For the text-containing cell, return its midpoint in (X, Y) coordinate format. 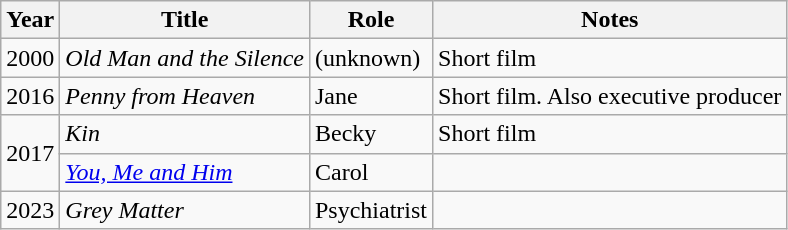
You, Me and Him (185, 172)
Kin (185, 134)
2023 (30, 210)
Jane (370, 96)
(unknown) (370, 58)
Carol (370, 172)
Psychiatrist (370, 210)
2017 (30, 153)
Notes (610, 20)
Grey Matter (185, 210)
2016 (30, 96)
Penny from Heaven (185, 96)
Short film. Also executive producer (610, 96)
Title (185, 20)
2000 (30, 58)
Year (30, 20)
Role (370, 20)
Old Man and the Silence (185, 58)
Becky (370, 134)
